Search for the cell housing the specified text and yield its [X, Y] center coordinate. 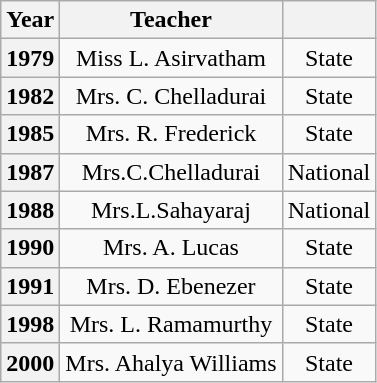
Miss L. Asirvatham [171, 58]
1990 [30, 248]
Mrs. C. Chelladurai [171, 96]
1991 [30, 286]
Mrs. D. Ebenezer [171, 286]
1987 [30, 172]
Mrs. A. Lucas [171, 248]
1988 [30, 210]
Mrs. Ahalya Williams [171, 362]
2000 [30, 362]
Mrs. R. Frederick [171, 134]
1982 [30, 96]
1985 [30, 134]
Year [30, 20]
Teacher [171, 20]
1979 [30, 58]
Mrs.C.Chelladurai [171, 172]
1998 [30, 324]
Mrs. L. Ramamurthy [171, 324]
Mrs.L.Sahayaraj [171, 210]
